Detect which cell encompasses the target text, then output its (X, Y) center coordinate. 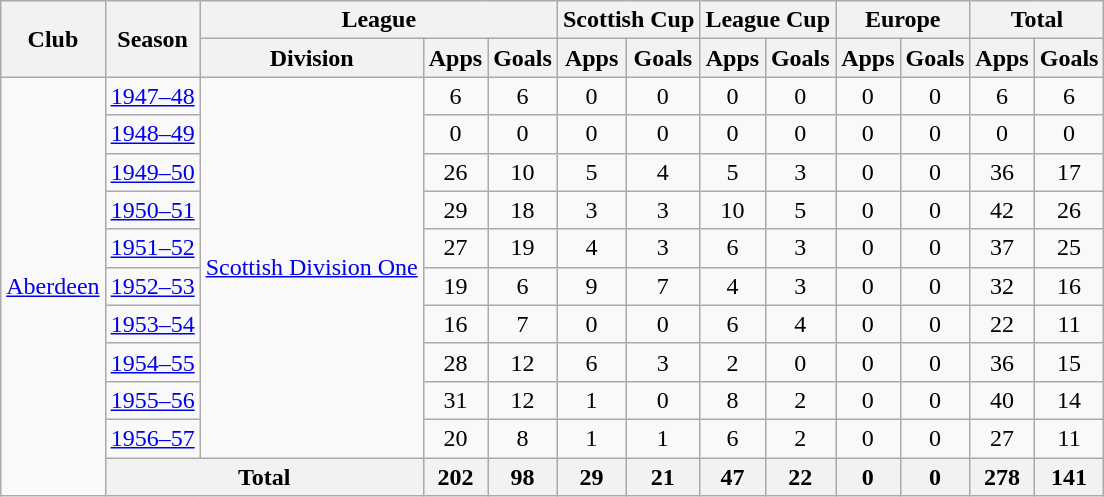
Division (312, 58)
141 (1069, 477)
Season (152, 39)
40 (1002, 400)
1953–54 (152, 324)
278 (1002, 477)
20 (455, 438)
21 (663, 477)
League (378, 20)
98 (523, 477)
Club (53, 39)
League Cup (768, 20)
14 (1069, 400)
1955–56 (152, 400)
18 (523, 210)
1948–49 (152, 134)
Scottish Division One (312, 268)
25 (1069, 248)
9 (591, 286)
1956–57 (152, 438)
1954–55 (152, 362)
Aberdeen (53, 286)
28 (455, 362)
37 (1002, 248)
15 (1069, 362)
1950–51 (152, 210)
1947–48 (152, 96)
1951–52 (152, 248)
1949–50 (152, 172)
202 (455, 477)
Scottish Cup (628, 20)
32 (1002, 286)
Europe (903, 20)
1952–53 (152, 286)
31 (455, 400)
42 (1002, 210)
47 (732, 477)
17 (1069, 172)
